Provide the (X, Y) coordinate of the cell's center where the given text is located.  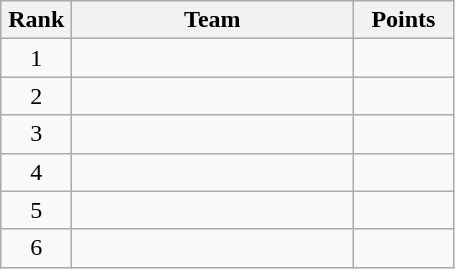
5 (36, 210)
Points (404, 20)
6 (36, 248)
3 (36, 134)
2 (36, 96)
4 (36, 172)
Rank (36, 20)
1 (36, 58)
Team (212, 20)
